Return the [X, Y] coordinate for the center point of the cell that contains the specified text.  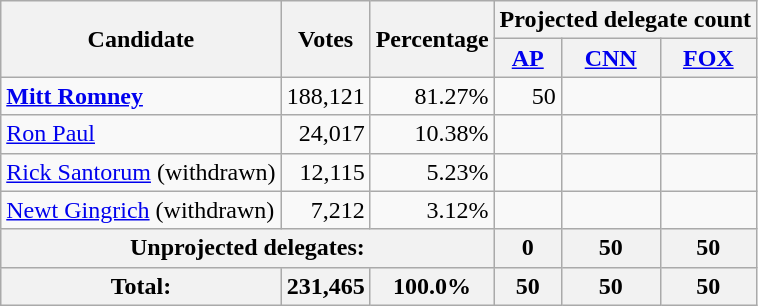
24,017 [326, 134]
Newt Gingrich (withdrawn) [141, 210]
5.23% [432, 172]
CNN [610, 58]
Candidate [141, 39]
12,115 [326, 172]
Projected delegate count [626, 20]
Mitt Romney [141, 96]
AP [528, 58]
FOX [708, 58]
100.0% [432, 286]
Ron Paul [141, 134]
3.12% [432, 210]
Rick Santorum (withdrawn) [141, 172]
Percentage [432, 39]
Unprojected delegates: [248, 248]
81.27% [432, 96]
188,121 [326, 96]
231,465 [326, 286]
Total: [141, 286]
7,212 [326, 210]
10.38% [432, 134]
0 [528, 248]
Votes [326, 39]
